Capture the cell that displays the provided text and extract its [X, Y] central coordinate. 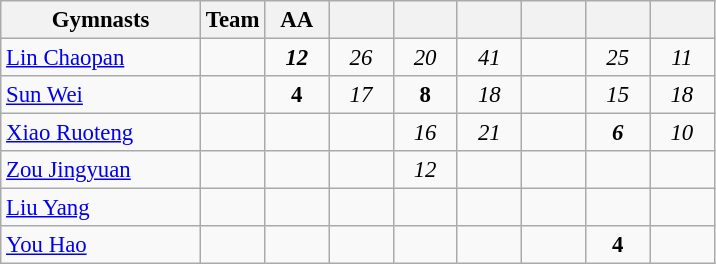
Gymnasts [101, 20]
17 [361, 95]
25 [618, 58]
You Hao [101, 245]
Lin Chaopan [101, 58]
Sun Wei [101, 95]
21 [489, 133]
20 [425, 58]
6 [618, 133]
Xiao Ruoteng [101, 133]
41 [489, 58]
16 [425, 133]
8 [425, 95]
AA [297, 20]
26 [361, 58]
11 [682, 58]
Team [232, 20]
Zou Jingyuan [101, 170]
Liu Yang [101, 208]
10 [682, 133]
15 [618, 95]
